Identify which cell holds the provided text, then report its (X, Y) central coordinate. 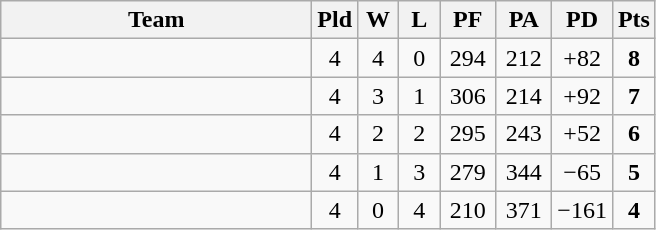
7 (634, 96)
L (420, 20)
PA (524, 20)
344 (524, 172)
PD (582, 20)
−65 (582, 172)
371 (524, 210)
PF (468, 20)
295 (468, 134)
306 (468, 96)
Team (156, 20)
214 (524, 96)
279 (468, 172)
Pts (634, 20)
+92 (582, 96)
+52 (582, 134)
Pld (335, 20)
5 (634, 172)
−161 (582, 210)
243 (524, 134)
210 (468, 210)
294 (468, 58)
8 (634, 58)
6 (634, 134)
+82 (582, 58)
212 (524, 58)
W (378, 20)
